Return [x, y] of the center of cell containing provided text 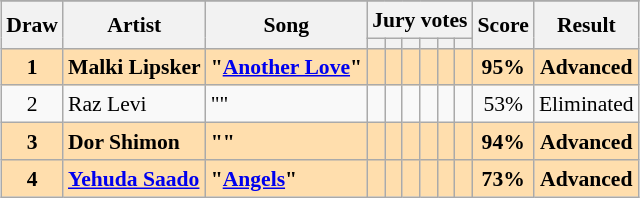
Dor Shimon [134, 142]
Malki Lipsker [134, 66]
53% [504, 104]
Draw [32, 24]
Artist [134, 24]
1 [32, 66]
Eliminated [586, 104]
3 [32, 142]
73% [504, 178]
95% [504, 66]
2 [32, 104]
Song [286, 24]
Score [504, 24]
"Angels" [286, 178]
4 [32, 178]
"Another Love" [286, 66]
Jury votes [420, 20]
Raz Levi [134, 104]
Yehuda Saado [134, 178]
Result [586, 24]
94% [504, 142]
